Determine the [X, Y] coordinate at the center of the cell enclosing the given text.  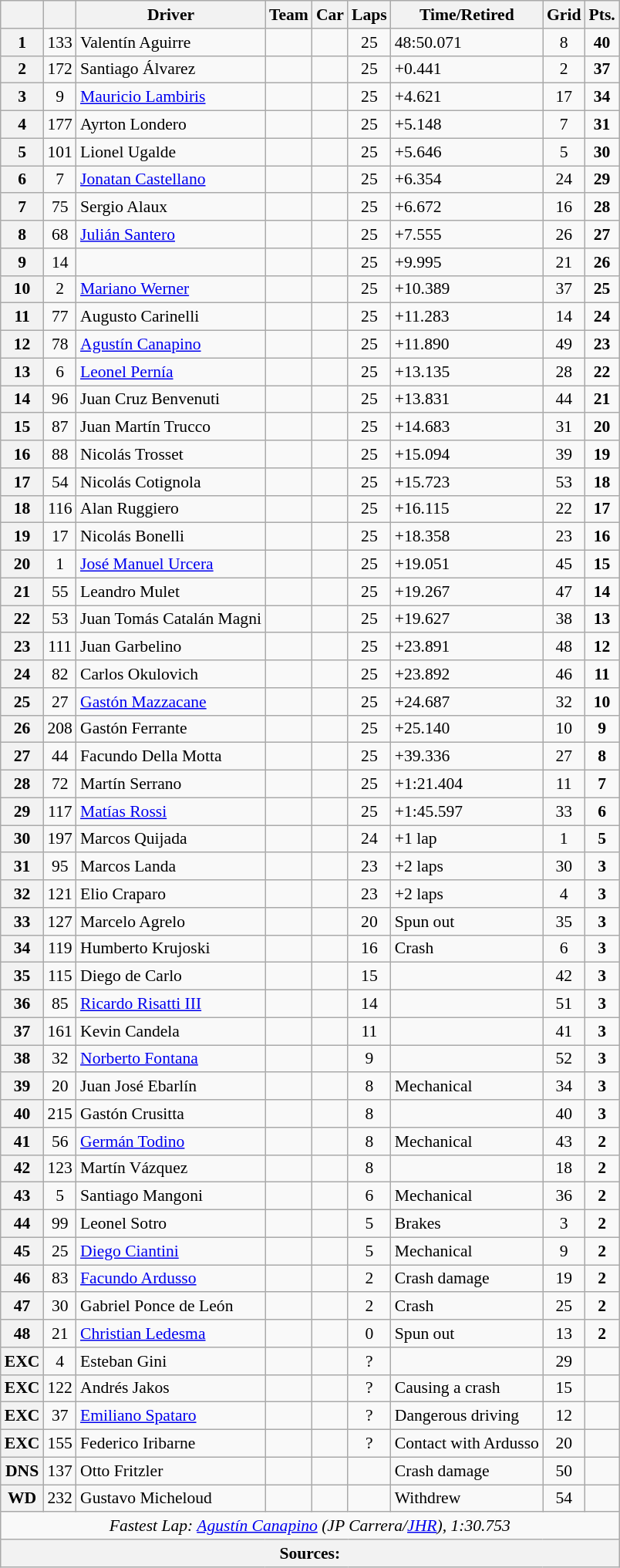
+13.831 [467, 400]
Germán Todino [171, 1141]
Diego de Carlo [171, 976]
Santiago Álvarez [171, 69]
Martín Serrano [171, 784]
Humberto Krujoski [171, 949]
+15.094 [467, 454]
Esteban Gini [171, 1361]
+23.892 [467, 674]
75 [60, 207]
177 [60, 125]
+9.995 [467, 262]
Brakes [467, 1224]
99 [60, 1224]
Nicolás Bonelli [171, 537]
Julián Santero [171, 234]
+19.267 [467, 592]
55 [60, 592]
Elio Craparo [171, 894]
WD [22, 1499]
Fastest Lap: Agustín Canapino (JP Carrera/JHR), 1:30.753 [310, 1526]
Facundo Della Motta [171, 757]
155 [60, 1444]
Mariano Werner [171, 289]
Juan Cruz Benvenuti [171, 400]
+5.148 [467, 125]
Gabriel Ponce de León [171, 1307]
Marcos Quijada [171, 839]
+14.683 [467, 427]
127 [60, 922]
Carlos Okulovich [171, 674]
Alan Ruggiero [171, 509]
Withdrew [467, 1499]
Time/Retired [467, 15]
Contact with Ardusso [467, 1444]
Emiliano Spataro [171, 1416]
Ayrton Londero [171, 125]
56 [60, 1141]
Team [288, 15]
+15.723 [467, 482]
Santiago Mangoni [171, 1196]
Car [330, 15]
Norberto Fontana [171, 1059]
88 [60, 454]
Causing a crash [467, 1388]
Ricardo Risatti III [171, 1004]
Marcelo Agrelo [171, 922]
+1 lap [467, 839]
+39.336 [467, 757]
Gustavo Micheloud [171, 1499]
+11.283 [467, 317]
Juan Garbelino [171, 647]
Leonel Pernía [171, 372]
Agustín Canapino [171, 345]
Marcos Landa [171, 867]
Matías Rossi [171, 811]
Otto Fritzler [171, 1471]
+11.890 [467, 345]
133 [60, 42]
+19.051 [467, 565]
0 [369, 1334]
Jonatan Castellano [171, 180]
161 [60, 1031]
52 [564, 1059]
96 [60, 400]
Facundo Ardusso [171, 1279]
Juan Tomás Catalán Magni [171, 619]
115 [60, 976]
Sergio Alaux [171, 207]
122 [60, 1388]
Augusto Carinelli [171, 317]
Gastón Ferrante [171, 729]
Nicolás Cotignola [171, 482]
+1:45.597 [467, 811]
+6.672 [467, 207]
117 [60, 811]
+25.140 [467, 729]
48:50.071 [467, 42]
Mauricio Lambiris [171, 97]
137 [60, 1471]
José Manuel Urcera [171, 565]
Federico Iribarne [171, 1444]
Grid [564, 15]
+0.441 [467, 69]
Martín Vázquez [171, 1168]
Laps [369, 15]
68 [60, 234]
78 [60, 345]
+24.687 [467, 702]
87 [60, 427]
Dangerous driving [467, 1416]
85 [60, 1004]
123 [60, 1168]
95 [60, 867]
+23.891 [467, 647]
Pts. [601, 15]
121 [60, 894]
Christian Ledesma [171, 1334]
Leonel Sotro [171, 1224]
101 [60, 152]
Gastón Crusitta [171, 1114]
Juan Martín Trucco [171, 427]
Gastón Mazzacane [171, 702]
51 [564, 1004]
+7.555 [467, 234]
232 [60, 1499]
Andrés Jakos [171, 1388]
215 [60, 1114]
77 [60, 317]
Sources: [310, 1553]
119 [60, 949]
50 [564, 1471]
+10.389 [467, 289]
Driver [171, 15]
+4.621 [467, 97]
82 [60, 674]
+18.358 [467, 537]
116 [60, 509]
208 [60, 729]
111 [60, 647]
Nicolás Trosset [171, 454]
172 [60, 69]
+6.354 [467, 180]
+5.646 [467, 152]
+19.627 [467, 619]
Leandro Mulet [171, 592]
72 [60, 784]
+1:21.404 [467, 784]
Kevin Candela [171, 1031]
83 [60, 1279]
49 [564, 345]
Lionel Ugalde [171, 152]
+13.135 [467, 372]
Juan José Ebarlín [171, 1087]
197 [60, 839]
DNS [22, 1471]
Valentín Aguirre [171, 42]
+16.115 [467, 509]
Diego Ciantini [171, 1251]
